Detect which cell encompasses the target text, then output its [x, y] center coordinate. 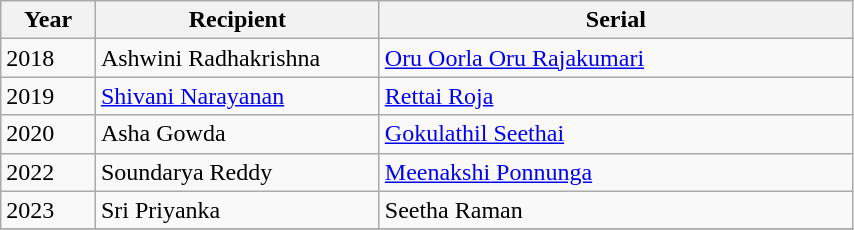
Serial [616, 20]
Ashwini Radhakrishna [237, 58]
Year [48, 20]
Seetha Raman [616, 210]
Sri Priyanka [237, 210]
2019 [48, 96]
2022 [48, 172]
Meenakshi Ponnunga [616, 172]
Gokulathil Seethai [616, 134]
Soundarya Reddy [237, 172]
Rettai Roja [616, 96]
2023 [48, 210]
2020 [48, 134]
Oru Oorla Oru Rajakumari [616, 58]
Asha Gowda [237, 134]
Recipient [237, 20]
Shivani Narayanan [237, 96]
2018 [48, 58]
